Extract the (x, y) coordinate from the center of the cell holding the provided text.  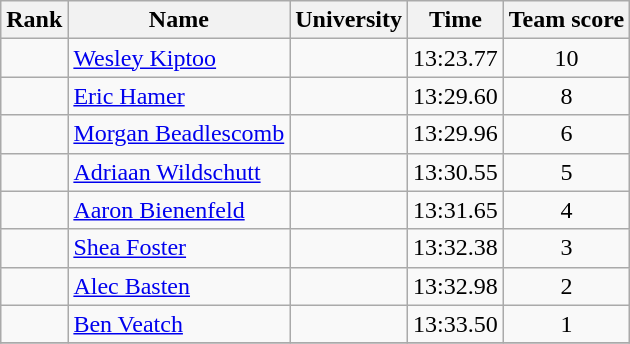
13:29.60 (455, 96)
Eric Hamer (179, 96)
Name (179, 20)
6 (566, 134)
8 (566, 96)
Team score (566, 20)
13:29.96 (455, 134)
13:23.77 (455, 58)
Rank (34, 20)
2 (566, 286)
1 (566, 324)
Morgan Beadlescomb (179, 134)
University (349, 20)
Time (455, 20)
Alec Basten (179, 286)
Shea Foster (179, 248)
Ben Veatch (179, 324)
13:32.98 (455, 286)
Aaron Bienenfeld (179, 210)
4 (566, 210)
13:30.55 (455, 172)
5 (566, 172)
3 (566, 248)
13:33.50 (455, 324)
13:31.65 (455, 210)
13:32.38 (455, 248)
Wesley Kiptoo (179, 58)
10 (566, 58)
Adriaan Wildschutt (179, 172)
